Provide the [X, Y] coordinate of the cell's center where the given text is located.  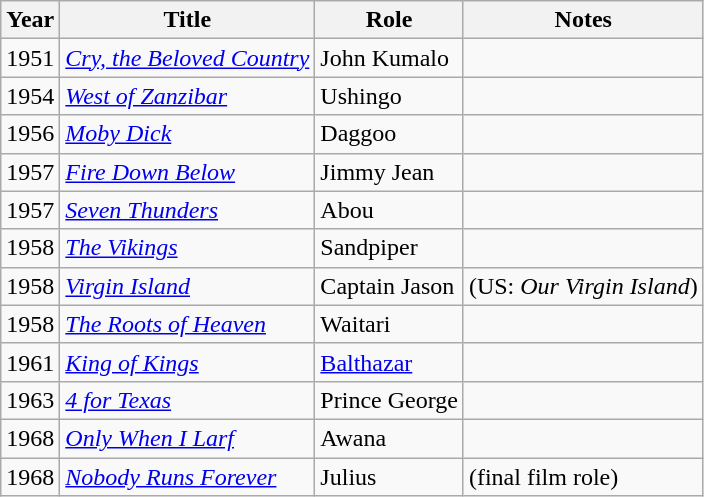
Prince George [390, 400]
Awana [390, 438]
King of Kings [188, 362]
West of Zanzibar [188, 96]
Balthazar [390, 362]
1951 [30, 58]
Sandpiper [390, 248]
Jimmy Jean [390, 172]
The Roots of Heaven [188, 324]
Role [390, 20]
1963 [30, 400]
The Vikings [188, 248]
Nobody Runs Forever [188, 477]
1956 [30, 134]
4 for Texas [188, 400]
Daggoo [390, 134]
Abou [390, 210]
1961 [30, 362]
Ushingo [390, 96]
Virgin Island [188, 286]
(final film role) [583, 477]
Captain Jason [390, 286]
Title [188, 20]
Seven Thunders [188, 210]
John Kumalo [390, 58]
Waitari [390, 324]
Only When I Larf [188, 438]
(US: Our Virgin Island) [583, 286]
Cry, the Beloved Country [188, 58]
1954 [30, 96]
Fire Down Below [188, 172]
Year [30, 20]
Moby Dick [188, 134]
Notes [583, 20]
Julius [390, 477]
